Output the [x, y] coordinate of the center of the cell containing the given text.  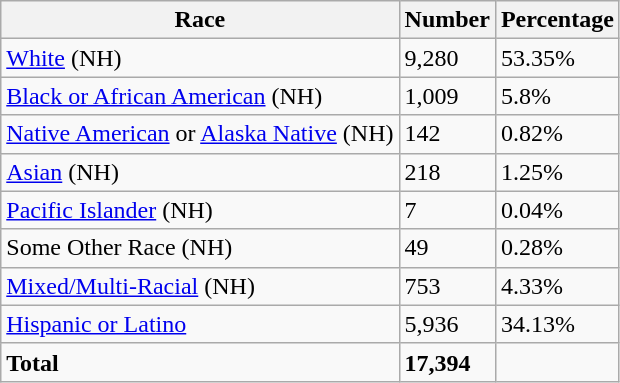
34.13% [557, 324]
9,280 [447, 58]
753 [447, 286]
0.28% [557, 248]
17,394 [447, 362]
Number [447, 20]
White (NH) [200, 58]
0.82% [557, 134]
Hispanic or Latino [200, 324]
1,009 [447, 96]
49 [447, 248]
Native American or Alaska Native (NH) [200, 134]
5.8% [557, 96]
142 [447, 134]
Total [200, 362]
Pacific Islander (NH) [200, 210]
4.33% [557, 286]
0.04% [557, 210]
7 [447, 210]
Some Other Race (NH) [200, 248]
5,936 [447, 324]
Race [200, 20]
1.25% [557, 172]
Mixed/Multi-Racial (NH) [200, 286]
Asian (NH) [200, 172]
53.35% [557, 58]
Black or African American (NH) [200, 96]
218 [447, 172]
Percentage [557, 20]
